Capture the cell that displays the provided text and extract its [x, y] central coordinate. 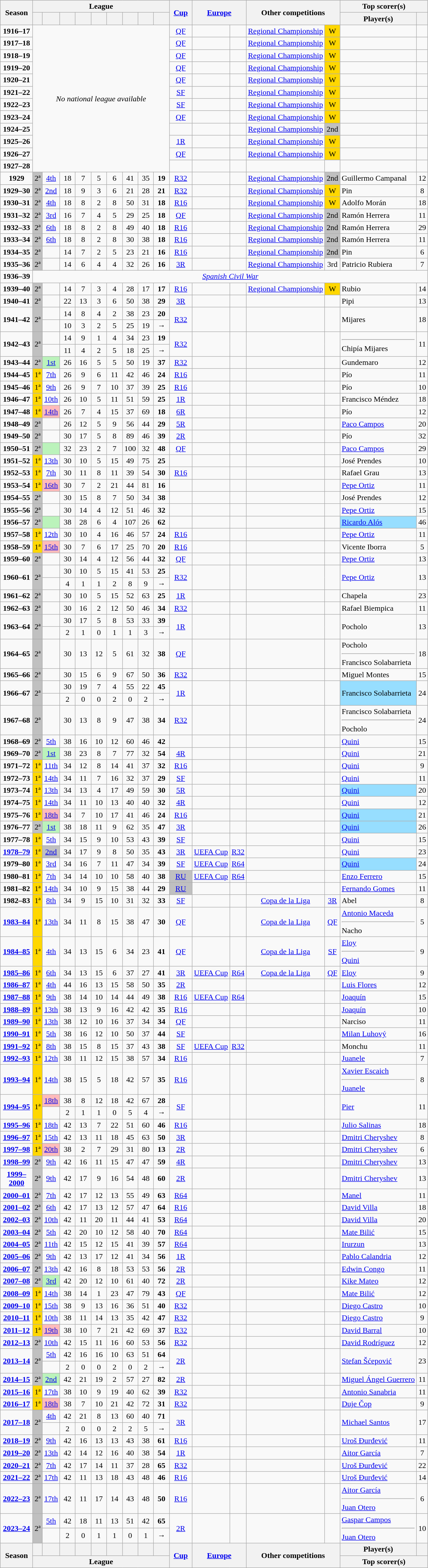
2013–14 [17, 1361]
Manel [378, 1195]
1955–56 [17, 510]
1927–28 [17, 166]
David Rodríguez [378, 1342]
Spanish Civil War [230, 276]
Aitor García [378, 1453]
1985–86 [17, 972]
Julio Salinas [378, 1125]
1951–52 [17, 461]
2000–01 [17, 1195]
1922–23 [17, 105]
1994–95 [17, 1107]
1979–80 [17, 864]
1930–31 [17, 203]
1958–59 [17, 547]
Irurzun [378, 1244]
1940–41 [17, 301]
2001–02 [17, 1207]
Kike Mateo [378, 1281]
107 [130, 522]
1944–45 [17, 375]
1949–50 [17, 436]
1981–82 [17, 889]
Francisco Solabarrieta [378, 693]
1960–61 [17, 578]
Francisco Solabarrieta Pocholo [378, 720]
Rubio [378, 289]
Xavier Escaich Juanele [378, 1080]
1942–43 [17, 344]
1925–26 [17, 141]
2010–11 [17, 1318]
Abel [378, 901]
1923–24 [17, 117]
1983–84 [17, 922]
1916–17 [17, 31]
1948–49 [17, 424]
1968–69 [17, 741]
1935–36 [17, 264]
1976–77 [17, 827]
1989–90 [17, 1022]
1956–57 [17, 522]
Enzo Ferrero [378, 876]
Chipía Mijares [378, 344]
Aitor García Juan Otero [378, 1499]
20th [51, 1150]
1986–87 [17, 985]
1929 [17, 178]
Guillermo Campanal [378, 178]
David Barral [378, 1330]
1917–18 [17, 43]
1947–48 [17, 412]
Narciso [378, 1022]
Vicente Iborra [378, 547]
1995–96 [17, 1125]
2020–21 [17, 1465]
1929–30 [17, 191]
Rafael Grau [378, 473]
1991–92 [17, 1046]
1975–76 [17, 815]
1943–44 [17, 363]
2007–08 [17, 1281]
1973–74 [17, 790]
Michael Santos [378, 1422]
Francisco Méndez [378, 399]
Ricardo Alós [378, 522]
1924–25 [17, 129]
Gundemaro [378, 363]
1950–51 [17, 448]
Pablo Calandria [378, 1257]
2021–22 [17, 1478]
Adolfo Morán [378, 203]
Miguel Montes [378, 675]
Luis Flores [378, 985]
Chapela [378, 596]
Duje Čop [378, 1404]
2002–03 [17, 1220]
1992–93 [17, 1059]
1967–68 [17, 720]
1997–98 [17, 1150]
Patricio Rubiera [378, 264]
2022–23 [17, 1499]
89 [130, 436]
1977–78 [17, 839]
Pocholo Francisco Solabarrieta [378, 654]
1953–54 [17, 485]
1945–46 [17, 387]
Pipi [378, 301]
Eloy [378, 972]
19th [51, 1330]
75 [146, 461]
2008–09 [17, 1293]
2019–20 [17, 1453]
1961–62 [17, 596]
16th [51, 485]
1952–53 [17, 473]
2005–06 [17, 1257]
1919–20 [17, 68]
1963–64 [17, 627]
1954–55 [17, 498]
1984–85 [17, 951]
2023–24 [17, 1528]
77 [130, 753]
1965–66 [17, 675]
1998–99 [17, 1162]
1972–73 [17, 778]
1964–65 [17, 654]
Mijares [378, 319]
81 [146, 485]
1932–33 [17, 227]
1966–67 [17, 693]
No national league available [101, 99]
2015–16 [17, 1392]
6R [180, 412]
2006–07 [17, 1269]
1987–88 [17, 997]
1969–70 [17, 753]
2009–10 [17, 1306]
1918–19 [17, 55]
1941–42 [17, 319]
Miguel Ángel Guerrero [378, 1379]
Pocholo [378, 627]
1959–60 [17, 559]
82 [162, 1379]
1988–89 [17, 1010]
71 [162, 1416]
1939–40 [17, 289]
1934–35 [17, 252]
Milan Luhový [378, 1034]
2017–18 [17, 1422]
1921–22 [17, 92]
1933–34 [17, 240]
Eloy Quini [378, 951]
2018–19 [17, 1441]
Rafael Biempica [378, 608]
100 [130, 448]
Antonio Maceda Nacho [378, 922]
1926–27 [17, 154]
2014–15 [17, 1379]
1990–91 [17, 1034]
Stefan Šćepović [378, 1361]
1936–39 [17, 276]
Monchu [378, 1046]
2016–17 [17, 1404]
52 [130, 596]
Juanele [378, 1059]
1920–21 [17, 80]
1978–79 [17, 852]
1982–83 [17, 901]
1962–63 [17, 608]
2004–05 [17, 1244]
2012–13 [17, 1342]
1993–94 [17, 1080]
1957–58 [17, 534]
1999–2000 [17, 1178]
Gaspar Campos Juan Otero [378, 1528]
79 [146, 1293]
2003–04 [17, 1232]
Fernando Gomes [378, 889]
1996–97 [17, 1137]
Pier [378, 1107]
1931–32 [17, 215]
1974–75 [17, 803]
1980–81 [17, 876]
1971–72 [17, 766]
1946–47 [17, 399]
Edwin Congo [378, 1269]
2011–12 [17, 1330]
80 [146, 1150]
Antonio Sanabria [378, 1392]
